Detect which cell encompasses the target text, then output its (X, Y) center coordinate. 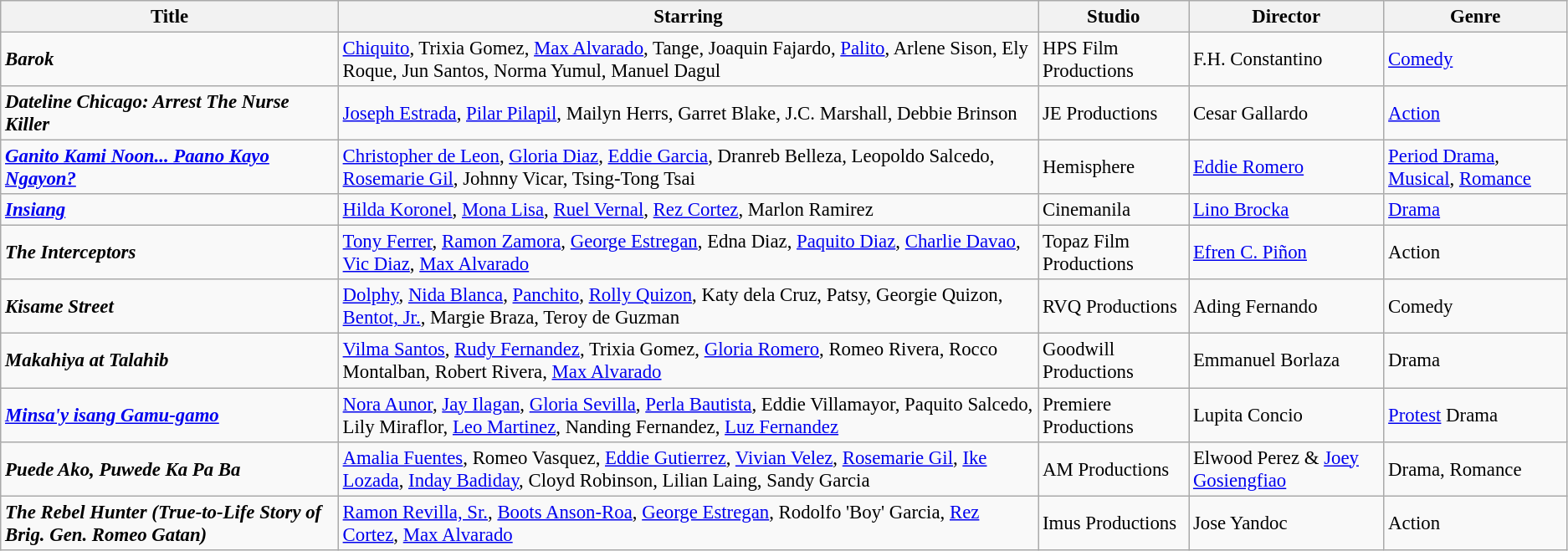
JE Productions (1114, 114)
The Interceptors (170, 253)
Eddie Romero (1287, 167)
Title (170, 17)
Studio (1114, 17)
Jose Yandoc (1287, 523)
Premiere Productions (1114, 415)
Genre (1476, 17)
Makahiya at Talahib (170, 361)
Chiquito, Trixia Gomez, Max Alvarado, Tange, Joaquin Fajardo, Palito, Arlene Sison, Ely Roque, Jun Santos, Norma Yumul, Manuel Dagul (688, 60)
Director (1287, 17)
Starring (688, 17)
Goodwill Productions (1114, 361)
Period Drama, Musical, Romance (1476, 167)
Elwood Perez & Joey Gosiengfiao (1287, 468)
Christopher de Leon, Gloria Diaz, Eddie Garcia, Dranreb Belleza, Leopoldo Salcedo, Rosemarie Gil, Johnny Vicar, Tsing-Tong Tsai (688, 167)
Ading Fernando (1287, 306)
Lino Brocka (1287, 210)
AM Productions (1114, 468)
Minsa'y isang Gamu-gamo (170, 415)
Puede Ako, Puwede Ka Pa Ba (170, 468)
Topaz Film Productions (1114, 253)
Cesar Gallardo (1287, 114)
Ganito Kami Noon... Paano Kayo Ngayon? (170, 167)
Joseph Estrada, Pilar Pilapil, Mailyn Herrs, Garret Blake, J.C. Marshall, Debbie Brinson (688, 114)
Dateline Chicago: Arrest The Nurse Killer (170, 114)
Imus Productions (1114, 523)
Hemisphere (1114, 167)
Lupita Concio (1287, 415)
RVQ Productions (1114, 306)
Barok (170, 60)
Protest Drama (1476, 415)
Amalia Fuentes, Romeo Vasquez, Eddie Gutierrez, Vivian Velez, Rosemarie Gil, Ike Lozada, Inday Badiday, Cloyd Robinson, Lilian Laing, Sandy Garcia (688, 468)
The Rebel Hunter (True-to-Life Story of Brig. Gen. Romeo Gatan) (170, 523)
Cinemanila (1114, 210)
Hilda Koronel, Mona Lisa, Ruel Vernal, Rez Cortez, Marlon Ramirez (688, 210)
Dolphy, Nida Blanca, Panchito, Rolly Quizon, Katy dela Cruz, Patsy, Georgie Quizon, Bentot, Jr., Margie Braza, Teroy de Guzman (688, 306)
Drama, Romance (1476, 468)
Tony Ferrer, Ramon Zamora, George Estregan, Edna Diaz, Paquito Diaz, Charlie Davao, Vic Diaz, Max Alvarado (688, 253)
Kisame Street (170, 306)
Ramon Revilla, Sr., Boots Anson-Roa, George Estregan, Rodolfo 'Boy' Garcia, Rez Cortez, Max Alvarado (688, 523)
Emmanuel Borlaza (1287, 361)
F.H. Constantino (1287, 60)
Efren C. Piñon (1287, 253)
HPS Film Productions (1114, 60)
Insiang (170, 210)
Vilma Santos, Rudy Fernandez, Trixia Gomez, Gloria Romero, Romeo Rivera, Rocco Montalban, Robert Rivera, Max Alvarado (688, 361)
